Locate the cell with the specified text and output its (X, Y) center coordinate. 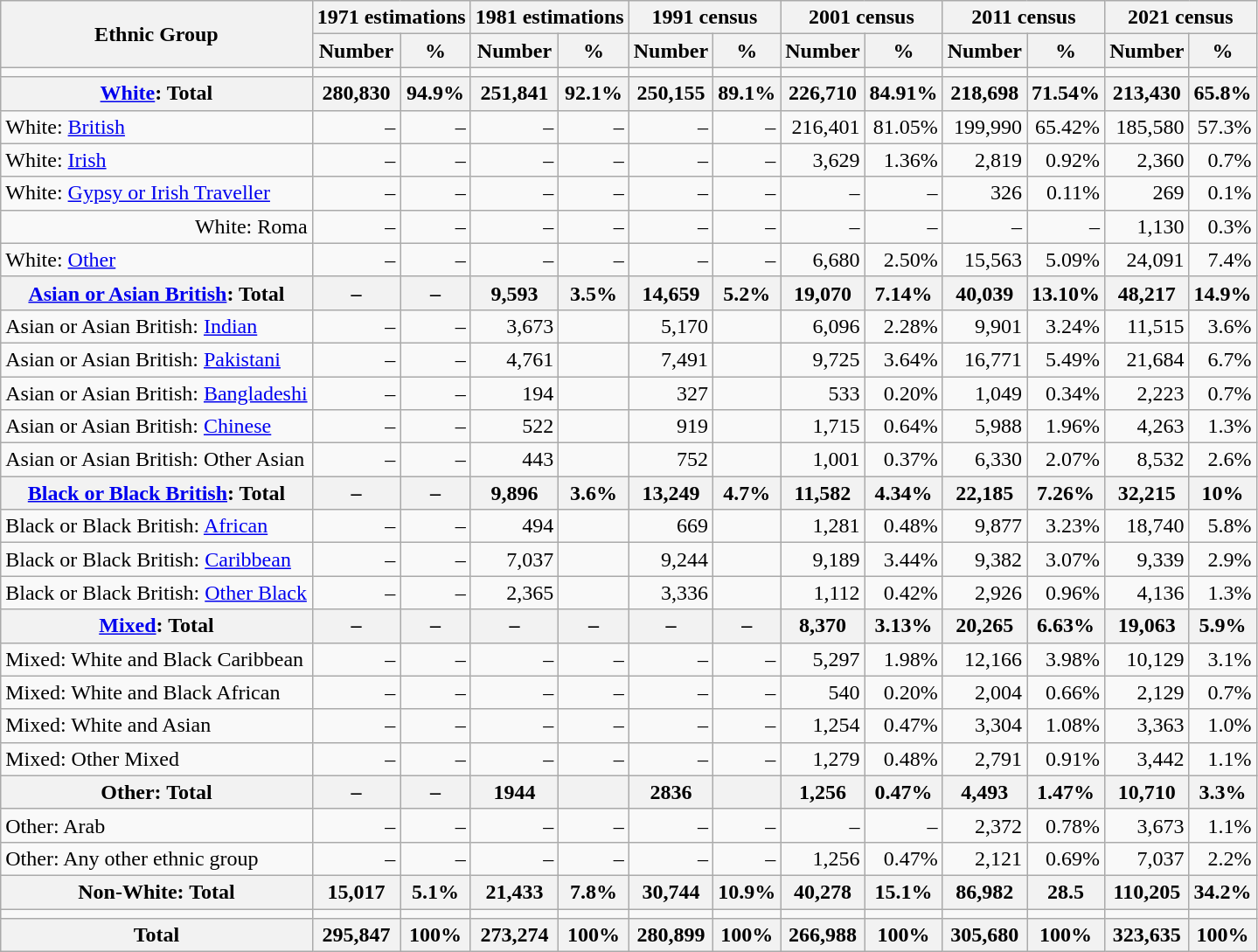
2.6% (1222, 460)
3.64% (904, 359)
Black or Black British: African (156, 526)
194 (514, 393)
443 (514, 460)
752 (671, 460)
32,215 (1147, 493)
16,771 (984, 359)
2.28% (904, 326)
22,185 (984, 493)
669 (671, 526)
1,254 (823, 726)
6.7% (1222, 359)
533 (823, 393)
0.3% (1222, 226)
5.2% (747, 293)
3.07% (1067, 559)
92.1% (594, 94)
9,189 (823, 559)
7.26% (1067, 493)
Ethnic Group (156, 34)
11,515 (1147, 326)
34.2% (1222, 892)
Total (156, 935)
2,926 (984, 593)
6,680 (823, 260)
3,629 (823, 160)
57.3% (1222, 127)
2.9% (1222, 559)
0.64% (904, 427)
14,659 (671, 293)
7.14% (904, 293)
250,155 (671, 94)
7,491 (671, 359)
48,217 (1147, 293)
1.08% (1067, 726)
295,847 (357, 935)
919 (671, 427)
9,896 (514, 493)
Asian or Asian British: Total (156, 293)
10,129 (1147, 659)
226,710 (823, 94)
9,725 (823, 359)
3.1% (1222, 659)
5.9% (1222, 626)
White: Total (156, 94)
81.05% (904, 127)
2836 (671, 792)
0.92% (1067, 160)
0.69% (1067, 858)
1,279 (823, 759)
21,684 (1147, 359)
19,070 (823, 293)
Mixed: Other Mixed (156, 759)
5.8% (1222, 526)
0.1% (1222, 193)
9,593 (514, 293)
2001 census (862, 17)
3.98% (1067, 659)
40,039 (984, 293)
White: Irish (156, 160)
2.07% (1067, 460)
1971 estimations (392, 17)
4.34% (904, 493)
0.91% (1067, 759)
2,791 (984, 759)
13,249 (671, 493)
1981 estimations (549, 17)
1.96% (1067, 427)
9,382 (984, 559)
3.13% (904, 626)
13.10% (1067, 293)
9,339 (1147, 559)
1,715 (823, 427)
266,988 (823, 935)
28.5 (1067, 892)
0.96% (1067, 593)
15,563 (984, 260)
Other: Any other ethnic group (156, 858)
5.49% (1067, 359)
3,442 (1147, 759)
7.8% (594, 892)
185,580 (1147, 127)
2021 census (1180, 17)
4,263 (1147, 427)
10% (1222, 493)
5,988 (984, 427)
White: Roma (156, 226)
6.63% (1067, 626)
305,680 (984, 935)
213,430 (1147, 94)
326 (984, 193)
Other: Arab (156, 825)
3,336 (671, 593)
Black or Black British: Caribbean (156, 559)
110,205 (1147, 892)
Asian or Asian British: Pakistani (156, 359)
8,532 (1147, 460)
30,744 (671, 892)
Mixed: White and Black African (156, 692)
3.5% (594, 293)
1991 census (705, 17)
1.36% (904, 160)
0.66% (1067, 692)
540 (823, 692)
40,278 (823, 892)
522 (514, 427)
327 (671, 393)
273,274 (514, 935)
2.2% (1222, 858)
71.54% (1067, 94)
86,982 (984, 892)
323,635 (1147, 935)
Other: Total (156, 792)
4,761 (514, 359)
6,330 (984, 460)
Mixed: White and Asian (156, 726)
3,304 (984, 726)
12,166 (984, 659)
0.34% (1067, 393)
9,901 (984, 326)
Mixed: Total (156, 626)
White: Other (156, 260)
218,698 (984, 94)
199,990 (984, 127)
8,370 (823, 626)
280,899 (671, 935)
494 (514, 526)
9,877 (984, 526)
19,063 (1147, 626)
216,401 (823, 127)
21,433 (514, 892)
1.0% (1222, 726)
5.1% (435, 892)
0.42% (904, 593)
2,121 (984, 858)
14.9% (1222, 293)
5.09% (1067, 260)
1,049 (984, 393)
4.7% (747, 493)
2,819 (984, 160)
3,363 (1147, 726)
2.50% (904, 260)
10,710 (1147, 792)
251,841 (514, 94)
94.9% (435, 94)
3.44% (904, 559)
Black or Black British: Total (156, 493)
20,265 (984, 626)
89.1% (747, 94)
15,017 (357, 892)
3.3% (1222, 792)
4,493 (984, 792)
7.4% (1222, 260)
0.11% (1067, 193)
24,091 (1147, 260)
1.98% (904, 659)
2011 census (1023, 17)
6,096 (823, 326)
5,297 (823, 659)
280,830 (357, 94)
0.78% (1067, 825)
White: British (156, 127)
Black or Black British: Other Black (156, 593)
2,004 (984, 692)
4,136 (1147, 593)
Asian or Asian British: Other Asian (156, 460)
2,372 (984, 825)
2,223 (1147, 393)
65.8% (1222, 94)
Asian or Asian British: Indian (156, 326)
Non-White: Total (156, 892)
3.23% (1067, 526)
2,129 (1147, 692)
1.47% (1067, 792)
3.24% (1067, 326)
1,112 (823, 593)
Mixed: White and Black Caribbean (156, 659)
1944 (514, 792)
18,740 (1147, 526)
15.1% (904, 892)
10.9% (747, 892)
2,360 (1147, 160)
269 (1147, 193)
84.91% (904, 94)
65.42% (1067, 127)
1,130 (1147, 226)
1,281 (823, 526)
0.37% (904, 460)
Asian or Asian British: Bangladeshi (156, 393)
White: Gypsy or Irish Traveller (156, 193)
9,244 (671, 559)
5,170 (671, 326)
11,582 (823, 493)
1,001 (823, 460)
Asian or Asian British: Chinese (156, 427)
2,365 (514, 593)
